Pinpoint the cell where the given text exists, returning its [X, Y] midpoint coordinate. 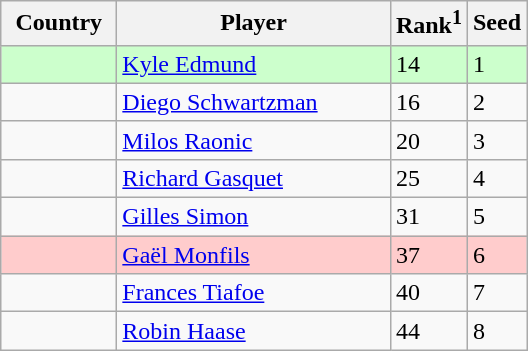
Seed [496, 24]
8 [496, 331]
Milos Raonic [254, 140]
1 [496, 64]
7 [496, 293]
3 [496, 140]
Richard Gasquet [254, 178]
14 [428, 64]
Player [254, 24]
16 [428, 102]
2 [496, 102]
Diego Schwartzman [254, 102]
Gilles Simon [254, 217]
31 [428, 217]
Robin Haase [254, 331]
Country [59, 24]
4 [496, 178]
5 [496, 217]
44 [428, 331]
Frances Tiafoe [254, 293]
6 [496, 255]
40 [428, 293]
Gaël Monfils [254, 255]
Kyle Edmund [254, 64]
37 [428, 255]
25 [428, 178]
Rank1 [428, 24]
20 [428, 140]
